Output the [x, y] coordinate of the center of the cell containing the given text.  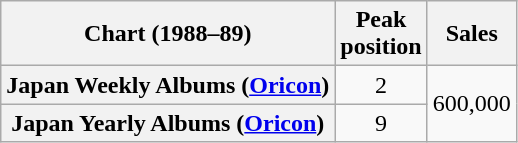
Peakposition [381, 34]
600,000 [472, 104]
Japan Weekly Albums (Oricon) [168, 85]
2 [381, 85]
Chart (1988–89) [168, 34]
Japan Yearly Albums (Oricon) [168, 123]
9 [381, 123]
Sales [472, 34]
